Capture the cell that displays the provided text and extract its [X, Y] central coordinate. 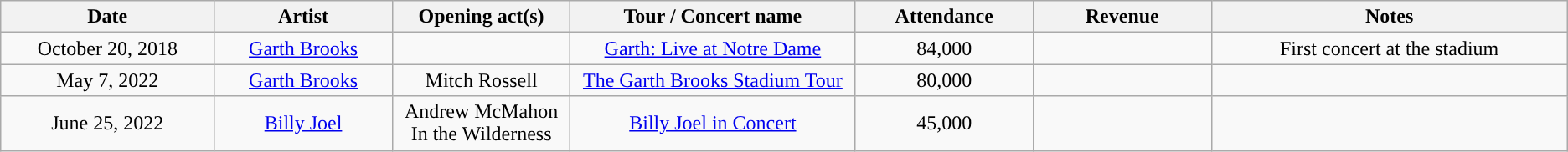
Billy Joel in Concert [713, 124]
Notes [1389, 17]
May 7, 2022 [107, 80]
45,000 [945, 124]
Revenue [1122, 17]
First concert at the stadium [1389, 48]
Billy Joel [303, 124]
Garth: Live at Notre Dame [713, 48]
October 20, 2018 [107, 48]
Artist [303, 17]
The Garth Brooks Stadium Tour [713, 80]
June 25, 2022 [107, 124]
Andrew McMahon In the Wilderness [481, 124]
80,000 [945, 80]
Tour / Concert name [713, 17]
84,000 [945, 48]
Mitch Rossell [481, 80]
Opening act(s) [481, 17]
Attendance [945, 17]
Date [107, 17]
